Pinpoint the cell where the given text exists, returning its [x, y] midpoint coordinate. 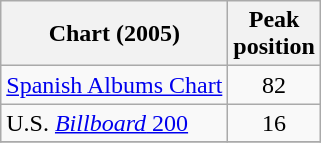
Spanish Albums Chart [114, 85]
Chart (2005) [114, 34]
U.S. Billboard 200 [114, 123]
82 [274, 85]
16 [274, 123]
Peak position [274, 34]
